Search for the cell housing the specified text and yield its (x, y) center coordinate. 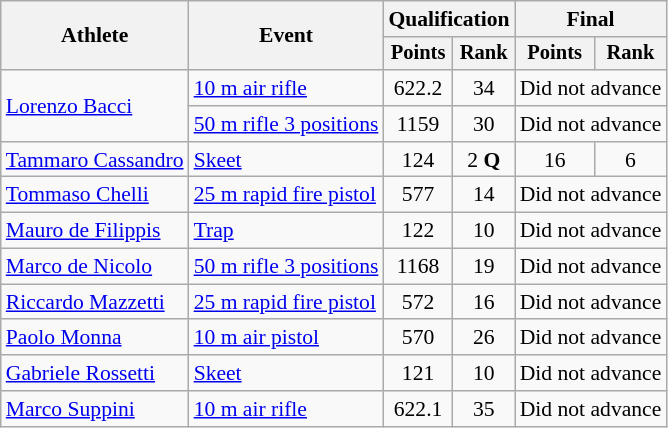
622.1 (418, 409)
Marco Suppini (95, 409)
19 (484, 267)
Qualification (448, 19)
622.2 (418, 88)
1168 (418, 267)
Final (591, 19)
Athlete (95, 36)
Mauro de Filippis (95, 231)
Riccardo Mazzetti (95, 302)
Tommaso Chelli (95, 195)
30 (484, 124)
Paolo Monna (95, 338)
Gabriele Rossetti (95, 373)
1159 (418, 124)
2 Q (484, 160)
26 (484, 338)
121 (418, 373)
124 (418, 160)
572 (418, 302)
Marco de Nicolo (95, 267)
570 (418, 338)
Trap (286, 231)
35 (484, 409)
Event (286, 36)
34 (484, 88)
Lorenzo Bacci (95, 106)
Tammaro Cassandro (95, 160)
577 (418, 195)
122 (418, 231)
10 m air pistol (286, 338)
14 (484, 195)
6 (631, 160)
